Pinpoint the cell where the given text exists, returning its (X, Y) midpoint coordinate. 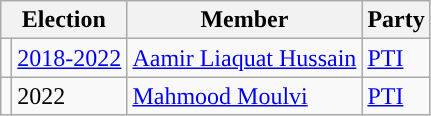
Mahmood Moulvi (244, 96)
2018-2022 (70, 58)
Aamir Liaquat Hussain (244, 58)
2022 (70, 96)
Party (396, 20)
Election (64, 20)
Member (244, 20)
